Scan for the cell matching the given text and deliver its (x, y) coordinate at center. 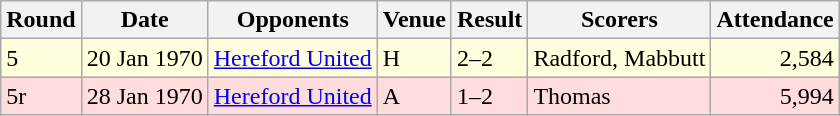
1–2 (489, 96)
2,584 (775, 58)
A (414, 96)
Date (144, 20)
Scorers (620, 20)
5,994 (775, 96)
Opponents (292, 20)
H (414, 58)
Result (489, 20)
2–2 (489, 58)
28 Jan 1970 (144, 96)
Radford, Mabbutt (620, 58)
Attendance (775, 20)
Round (41, 20)
5 (41, 58)
20 Jan 1970 (144, 58)
5r (41, 96)
Venue (414, 20)
Thomas (620, 96)
